Return the [X, Y] coordinate for the center point of the cell that contains the specified text.  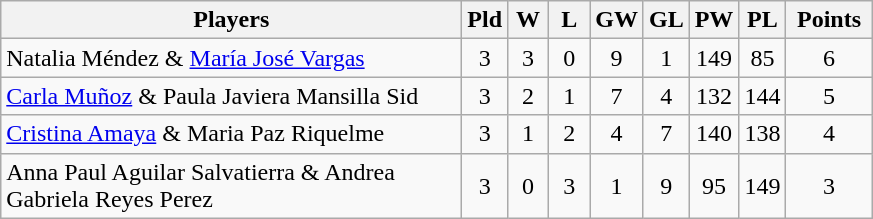
Natalia Méndez & María José Vargas [232, 58]
Players [232, 20]
GL [666, 20]
Pld [485, 20]
Anna Paul Aguilar Salvatierra & Andrea Gabriela Reyes Perez [232, 186]
Carla Muñoz & Paula Javiera Mansilla Sid [232, 96]
140 [714, 134]
W [528, 20]
95 [714, 186]
5 [829, 96]
Cristina Amaya & Maria Paz Riquelme [232, 134]
PL [762, 20]
L [570, 20]
144 [762, 96]
6 [829, 58]
132 [714, 96]
85 [762, 58]
138 [762, 134]
Points [829, 20]
PW [714, 20]
GW [617, 20]
